Determine the [x, y] coordinate at the center of the cell enclosing the given text.  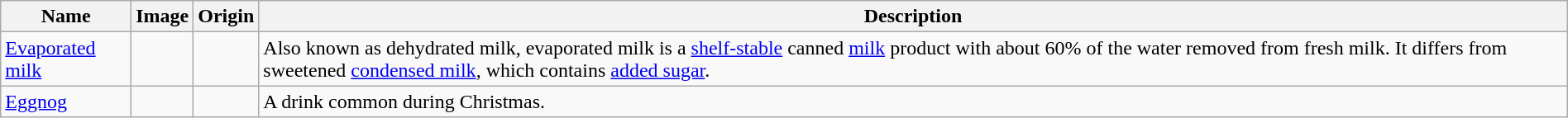
Name [66, 17]
Image [162, 17]
Description [913, 17]
Eggnog [66, 101]
Origin [227, 17]
Evaporated milk [66, 59]
A drink common during Christmas. [913, 101]
